Find where the given text appears and provide that cell's center as (X, Y) coordinate. 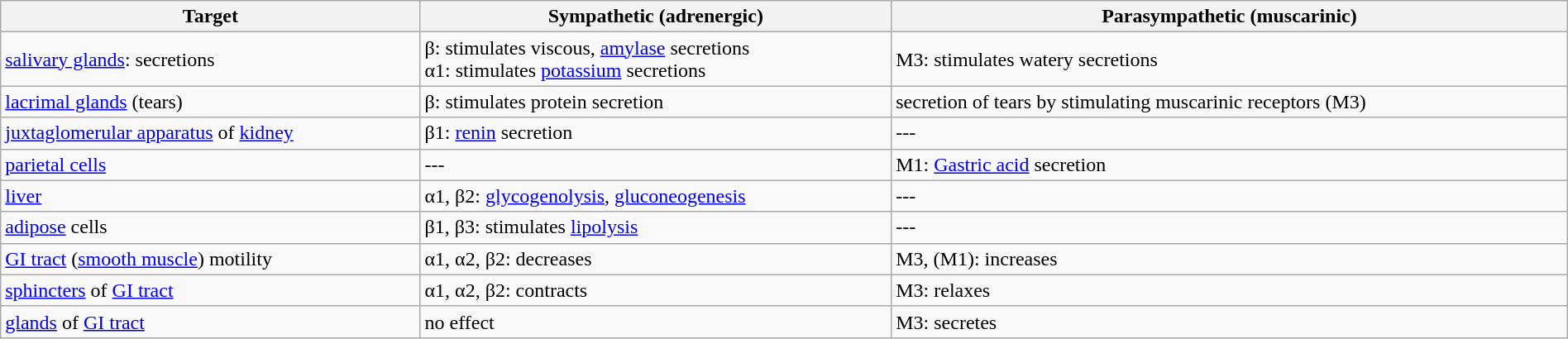
β1: renin secretion (656, 133)
parietal cells (210, 165)
lacrimal glands (tears) (210, 102)
sphincters of GI tract (210, 290)
α1, α2, β2: contracts (656, 290)
M1: Gastric acid secretion (1230, 165)
β: stimulates viscous, amylase secretions α1: stimulates potassium secretions (656, 60)
adipose cells (210, 227)
liver (210, 196)
no effect (656, 322)
M3: secretes (1230, 322)
Parasympathetic (muscarinic) (1230, 17)
M3, (M1): increases (1230, 259)
β1, β3: stimulates lipolysis (656, 227)
juxtaglomerular apparatus of kidney (210, 133)
M3: stimulates watery secretions (1230, 60)
salivary glands: secretions (210, 60)
Target (210, 17)
secretion of tears by stimulating muscarinic receptors (M3) (1230, 102)
Sympathetic (adrenergic) (656, 17)
M3: relaxes (1230, 290)
glands of GI tract (210, 322)
GI tract (smooth muscle) motility (210, 259)
α1, β2: glycogenolysis, gluconeogenesis (656, 196)
β: stimulates protein secretion (656, 102)
α1, α2, β2: decreases (656, 259)
